For the text-containing cell, return its midpoint in [x, y] coordinate format. 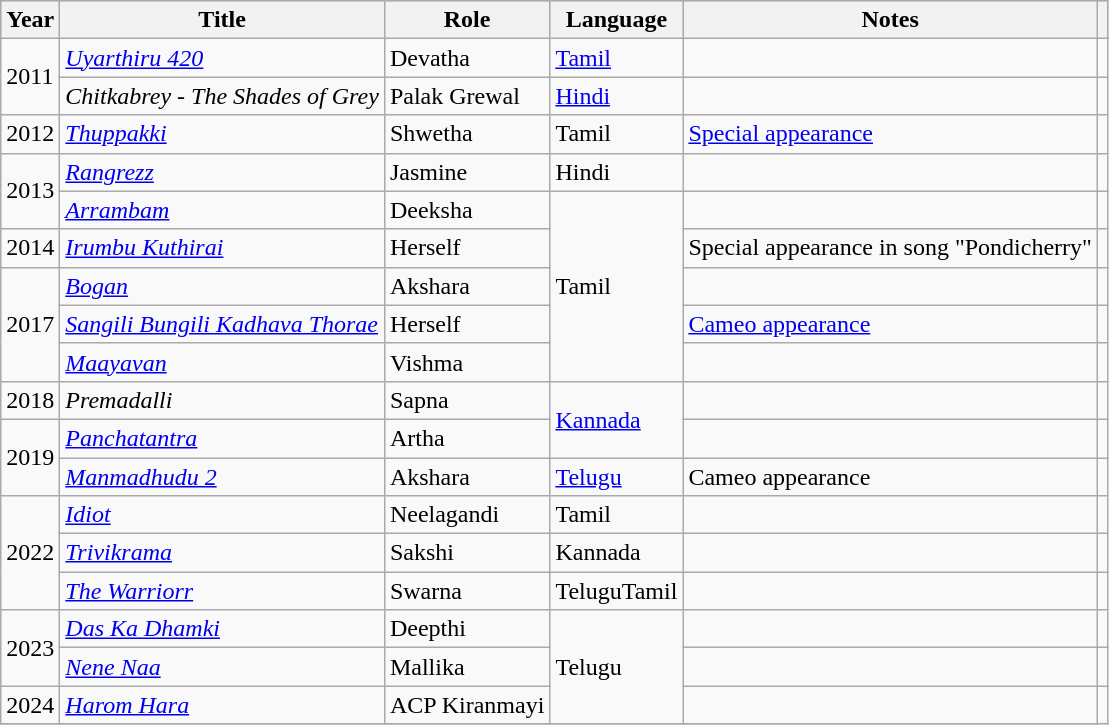
2022 [30, 553]
Manmadhudu 2 [222, 477]
ACP Kiranmayi [466, 705]
Arrambam [222, 210]
Special appearance in song "Pondicherry" [890, 248]
2019 [30, 457]
The Warriorr [222, 591]
Shwetha [466, 134]
2013 [30, 191]
Sakshi [466, 553]
Devatha [466, 58]
2024 [30, 705]
Notes [890, 20]
Swarna [466, 591]
Title [222, 20]
2014 [30, 248]
Artha [466, 438]
Bogan [222, 286]
2012 [30, 134]
Das Ka Dhamki [222, 629]
Palak Grewal [466, 96]
Sapna [466, 400]
2017 [30, 324]
Premadalli [222, 400]
Rangrezz [222, 172]
Nene Naa [222, 667]
Deeksha [466, 210]
Neelagandi [466, 515]
Language [616, 20]
Irumbu Kuthirai [222, 248]
2011 [30, 77]
Deepthi [466, 629]
Thuppakki [222, 134]
TeluguTamil [616, 591]
2023 [30, 648]
Trivikrama [222, 553]
Chitkabrey - The Shades of Grey [222, 96]
Special appearance [890, 134]
Panchatantra [222, 438]
Year [30, 20]
Idiot [222, 515]
Vishma [466, 362]
Harom Hara [222, 705]
Sangili Bungili Kadhava Thorae [222, 324]
Mallika [466, 667]
Uyarthiru 420 [222, 58]
2018 [30, 400]
Role [466, 20]
Maayavan [222, 362]
Jasmine [466, 172]
